For the text-containing cell, return its midpoint in [X, Y] coordinate format. 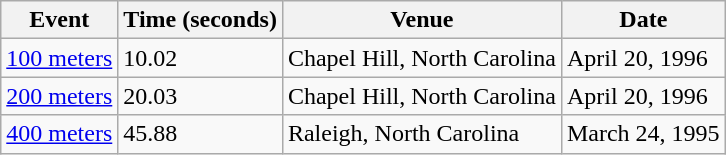
Raleigh, North Carolina [422, 134]
10.02 [200, 58]
45.88 [200, 134]
March 24, 1995 [643, 134]
Venue [422, 20]
Time (seconds) [200, 20]
100 meters [60, 58]
400 meters [60, 134]
Event [60, 20]
Date [643, 20]
200 meters [60, 96]
20.03 [200, 96]
